Extract the [x, y] coordinate from the center of the cell holding the provided text.  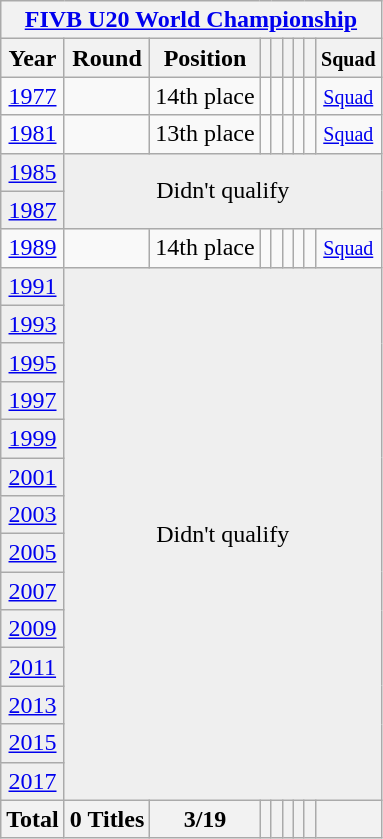
2007 [33, 591]
1999 [33, 438]
2009 [33, 629]
Round [107, 58]
2003 [33, 515]
2001 [33, 477]
1977 [33, 96]
2011 [33, 667]
2015 [33, 743]
1995 [33, 362]
1993 [33, 324]
2013 [33, 705]
1985 [33, 172]
1981 [33, 134]
2005 [33, 553]
1989 [33, 248]
2017 [33, 781]
1987 [33, 210]
3/19 [205, 819]
13th place [205, 134]
FIVB U20 World Championship [191, 20]
1997 [33, 400]
Position [205, 58]
0 Titles [107, 819]
Total [33, 819]
Year [33, 58]
1991 [33, 286]
